Identify which cell holds the provided text, then report its (x, y) central coordinate. 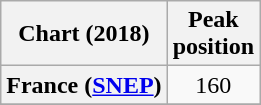
France (SNEP) (84, 85)
160 (213, 85)
Peakposition (213, 34)
Chart (2018) (84, 34)
